Scan for the cell matching the given text and deliver its [X, Y] coordinate at center. 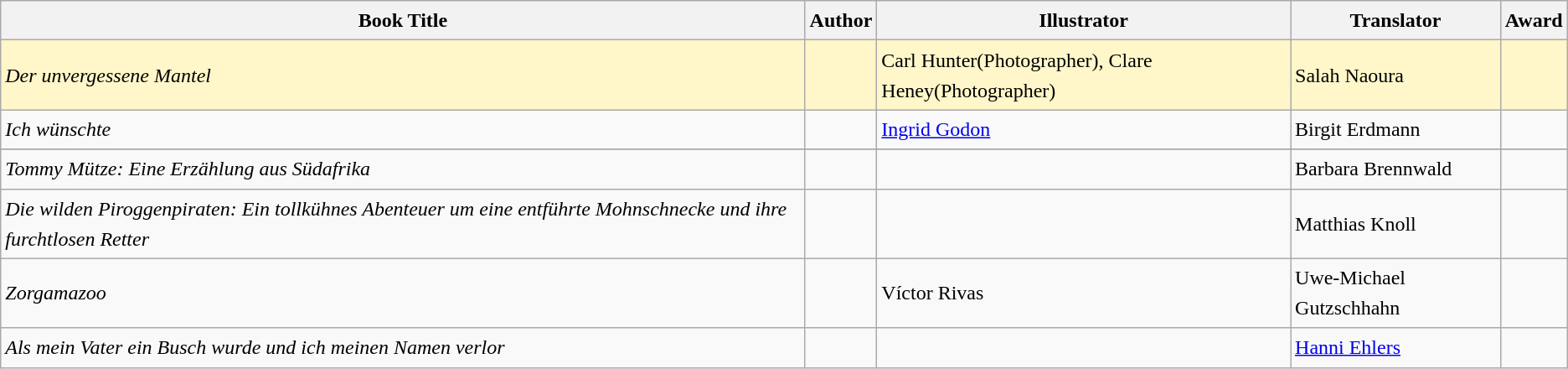
Salah Naoura [1395, 75]
Award [1534, 20]
Author [841, 20]
Hanni Ehlers [1395, 347]
Matthias Knoll [1395, 223]
Book Title [403, 20]
Barbara Brennwald [1395, 169]
Víctor Rivas [1084, 294]
Tommy Mütze: Eine Erzählung aus Südafrika [403, 169]
Der unvergessene Mantel [403, 75]
Ingrid Godon [1084, 129]
Zorgamazoo [403, 294]
Illustrator [1084, 20]
Uwe-Michael Gutzschhahn [1395, 294]
Birgit Erdmann [1395, 129]
Ich wünschte [403, 129]
Carl Hunter(Photographer), Clare Heney(Photographer) [1084, 75]
Translator [1395, 20]
Als mein Vater ein Busch wurde und ich meinen Namen verlor [403, 347]
Die wilden Piroggenpiraten: Ein tollkühnes Abenteuer um eine entführte Mohnschnecke und ihre furchtlosen Retter [403, 223]
